Find where the given text appears and provide that cell's center as [x, y] coordinate. 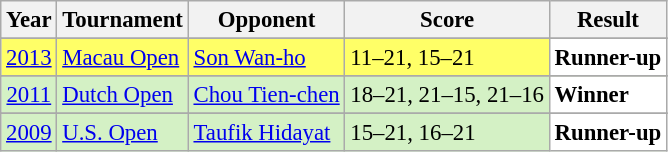
2009 [29, 133]
Taufik Hidayat [266, 133]
11–21, 15–21 [447, 58]
2011 [29, 95]
U.S. Open [122, 133]
Son Wan-ho [266, 58]
Tournament [122, 20]
18–21, 21–15, 21–16 [447, 95]
Score [447, 20]
Macau Open [122, 58]
Result [608, 20]
Chou Tien-chen [266, 95]
15–21, 16–21 [447, 133]
Year [29, 20]
Opponent [266, 20]
Winner [608, 95]
2013 [29, 58]
Dutch Open [122, 95]
